Locate the cell with the specified text and output its [x, y] center coordinate. 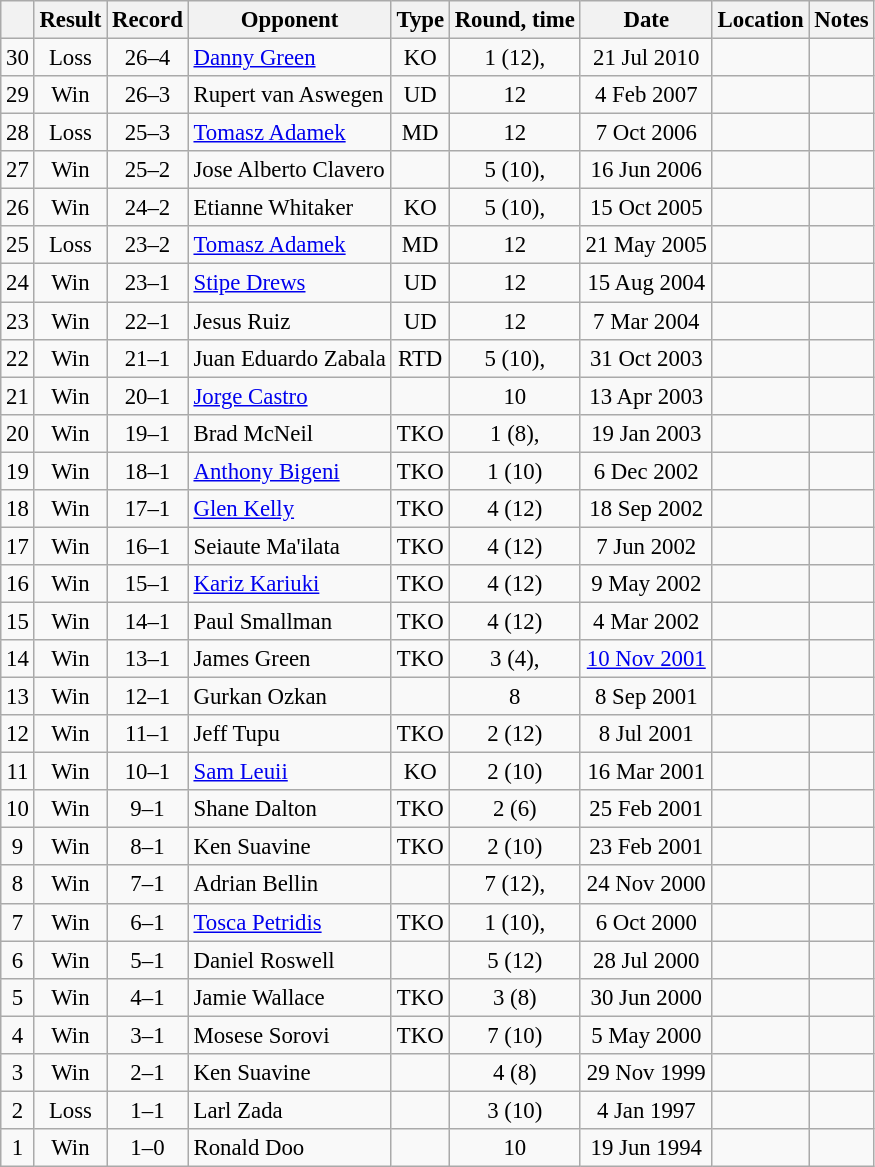
Glen Kelly [290, 509]
7 (10) [514, 1035]
1–0 [148, 1148]
25–2 [148, 170]
1 (8), [514, 433]
Paul Smallman [290, 621]
Jesus Ruiz [290, 321]
25 [18, 245]
3 (4), [514, 659]
21 [18, 396]
Brad McNeil [290, 433]
8–1 [148, 847]
Mosese Sorovi [290, 1035]
25–3 [148, 133]
10–1 [148, 772]
5 [18, 997]
16 Jun 2006 [646, 170]
Adrian Bellin [290, 885]
Record [148, 20]
6 Oct 2000 [646, 922]
Location [760, 20]
21 Jul 2010 [646, 58]
6 [18, 960]
29 Nov 1999 [646, 1073]
20 [18, 433]
Kariz Kariuki [290, 584]
13 Apr 2003 [646, 396]
18 Sep 2002 [646, 509]
26–3 [148, 95]
Ronald Doo [290, 1148]
7–1 [148, 885]
7 (12), [514, 885]
30 [18, 58]
22 [18, 358]
6 Dec 2002 [646, 471]
Rupert van Aswegen [290, 95]
3 (10) [514, 1110]
4 Mar 2002 [646, 621]
Jamie Wallace [290, 997]
Stipe Drews [290, 283]
9–1 [148, 809]
RTD [420, 358]
24 [18, 283]
21 May 2005 [646, 245]
20–1 [148, 396]
9 May 2002 [646, 584]
29 [18, 95]
7 [18, 922]
17–1 [148, 509]
1 (12), [514, 58]
Danny Green [290, 58]
24 Nov 2000 [646, 885]
5 May 2000 [646, 1035]
24–2 [148, 208]
2 (12) [514, 734]
4 Jan 1997 [646, 1110]
4–1 [148, 997]
Notes [842, 20]
3–1 [148, 1035]
15 Aug 2004 [646, 283]
11 [18, 772]
28 Jul 2000 [646, 960]
31 Oct 2003 [646, 358]
Type [420, 20]
13 [18, 697]
5–1 [148, 960]
23–1 [148, 283]
Round, time [514, 20]
Anthony Bigeni [290, 471]
Seiaute Ma'ilata [290, 546]
19 [18, 471]
14–1 [148, 621]
Larl Zada [290, 1110]
Gurkan Ozkan [290, 697]
8 Jul 2001 [646, 734]
Jorge Castro [290, 396]
Etianne Whitaker [290, 208]
4 [18, 1035]
1 (10) [514, 471]
Date [646, 20]
Jeff Tupu [290, 734]
4 (8) [514, 1073]
19–1 [148, 433]
2 (6) [514, 809]
3 [18, 1073]
5 (12) [514, 960]
1 (10), [514, 922]
3 (8) [514, 997]
23 Feb 2001 [646, 847]
14 [18, 659]
11–1 [148, 734]
12–1 [148, 697]
21–1 [148, 358]
30 Jun 2000 [646, 997]
18–1 [148, 471]
26–4 [148, 58]
16–1 [148, 546]
18 [18, 509]
Juan Eduardo Zabala [290, 358]
17 [18, 546]
27 [18, 170]
8 Sep 2001 [646, 697]
13–1 [148, 659]
6–1 [148, 922]
Jose Alberto Clavero [290, 170]
28 [18, 133]
15 Oct 2005 [646, 208]
9 [18, 847]
10 Nov 2001 [646, 659]
Sam Leuii [290, 772]
15–1 [148, 584]
16 Mar 2001 [646, 772]
7 Jun 2002 [646, 546]
4 Feb 2007 [646, 95]
Opponent [290, 20]
2 [18, 1110]
23–2 [148, 245]
19 Jan 2003 [646, 433]
James Green [290, 659]
25 Feb 2001 [646, 809]
2–1 [148, 1073]
19 Jun 1994 [646, 1148]
1–1 [148, 1110]
Shane Dalton [290, 809]
Daniel Roswell [290, 960]
7 Mar 2004 [646, 321]
Tosca Petridis [290, 922]
Result [70, 20]
1 [18, 1148]
26 [18, 208]
16 [18, 584]
7 Oct 2006 [646, 133]
22–1 [148, 321]
23 [18, 321]
15 [18, 621]
